For the text-containing cell, return its midpoint in [x, y] coordinate format. 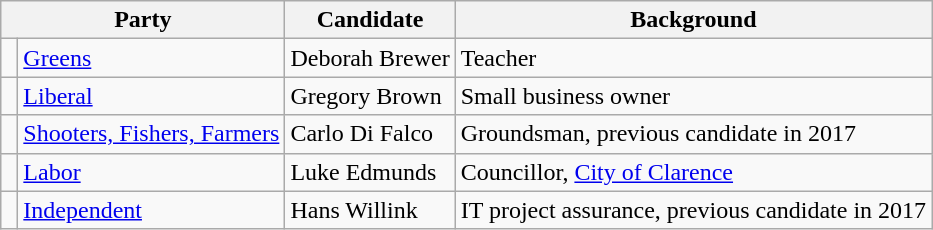
Shooters, Fishers, Farmers [152, 134]
Groundsman, previous candidate in 2017 [693, 134]
Carlo Di Falco [370, 134]
Background [693, 20]
IT project assurance, previous candidate in 2017 [693, 210]
Deborah Brewer [370, 58]
Hans Willink [370, 210]
Councillor, City of Clarence [693, 172]
Luke Edmunds [370, 172]
Candidate [370, 20]
Party [143, 20]
Gregory Brown [370, 96]
Greens [152, 58]
Small business owner [693, 96]
Liberal [152, 96]
Independent [152, 210]
Labor [152, 172]
Teacher [693, 58]
